Return the [x, y] coordinate for the center point of the cell that contains the specified text.  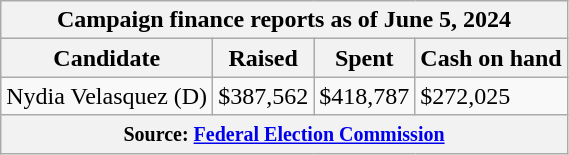
Source: Federal Election Commission [284, 134]
Campaign finance reports as of June 5, 2024 [284, 20]
Spent [364, 58]
Raised [264, 58]
Nydia Velasquez (D) [107, 96]
$387,562 [264, 96]
$418,787 [364, 96]
$272,025 [491, 96]
Cash on hand [491, 58]
Candidate [107, 58]
